Detect which cell encompasses the target text, then output its (X, Y) center coordinate. 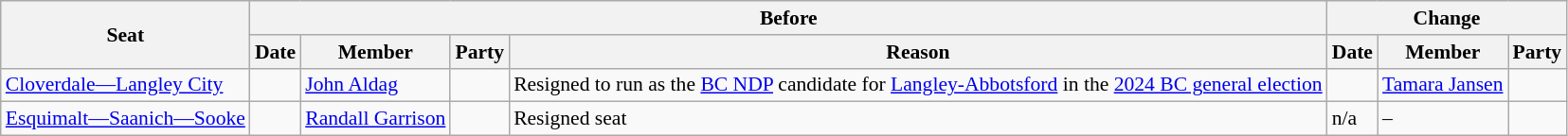
Reason (918, 52)
n/a (1353, 119)
Esquimalt—Saanich—Sooke (125, 119)
Resigned seat (918, 119)
Resigned to run as the BC NDP candidate for Langley-Abbotsford in the 2024 BC general election (918, 85)
Tamara Jansen (1442, 85)
– (1442, 119)
Cloverdale—Langley City (125, 85)
Change (1447, 18)
John Aldag (375, 85)
Before (788, 18)
Seat (125, 34)
Randall Garrison (375, 119)
